Identify which cell holds the provided text, then report its (X, Y) central coordinate. 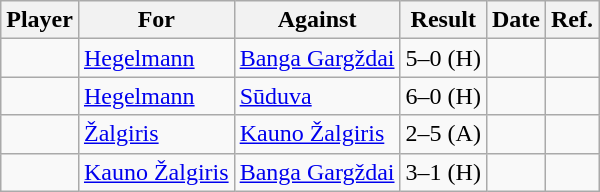
Ref. (572, 20)
6–0 (H) (443, 96)
3–1 (H) (443, 172)
Result (443, 20)
Date (516, 20)
Against (317, 20)
Žalgiris (156, 134)
Player (40, 20)
For (156, 20)
Sūduva (317, 96)
2–5 (A) (443, 134)
5–0 (H) (443, 58)
